Provide the (X, Y) coordinate of the cell's center where the given text is located.  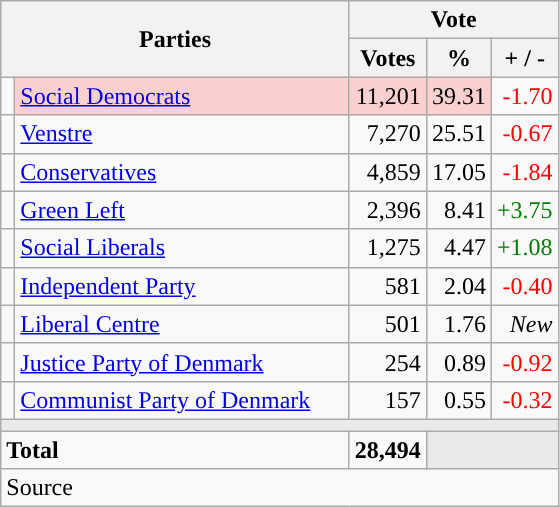
2.04 (458, 286)
1,275 (388, 248)
1.76 (458, 324)
39.31 (458, 96)
Source (280, 488)
Conservatives (182, 172)
157 (388, 400)
0.55 (458, 400)
Communist Party of Denmark (182, 400)
11,201 (388, 96)
+3.75 (524, 210)
8.41 (458, 210)
7,270 (388, 134)
-1.84 (524, 172)
Justice Party of Denmark (182, 362)
501 (388, 324)
Votes (388, 58)
+ / - (524, 58)
-0.32 (524, 400)
Liberal Centre (182, 324)
New (524, 324)
4,859 (388, 172)
17.05 (458, 172)
Green Left (182, 210)
581 (388, 286)
2,396 (388, 210)
-0.40 (524, 286)
Independent Party (182, 286)
Total (176, 449)
Venstre (182, 134)
0.89 (458, 362)
-1.70 (524, 96)
28,494 (388, 449)
-0.67 (524, 134)
Vote (454, 20)
4.47 (458, 248)
Parties (176, 39)
+1.08 (524, 248)
Social Democrats (182, 96)
254 (388, 362)
% (458, 58)
25.51 (458, 134)
Social Liberals (182, 248)
-0.92 (524, 362)
